For the text-containing cell, return its midpoint in (X, Y) coordinate format. 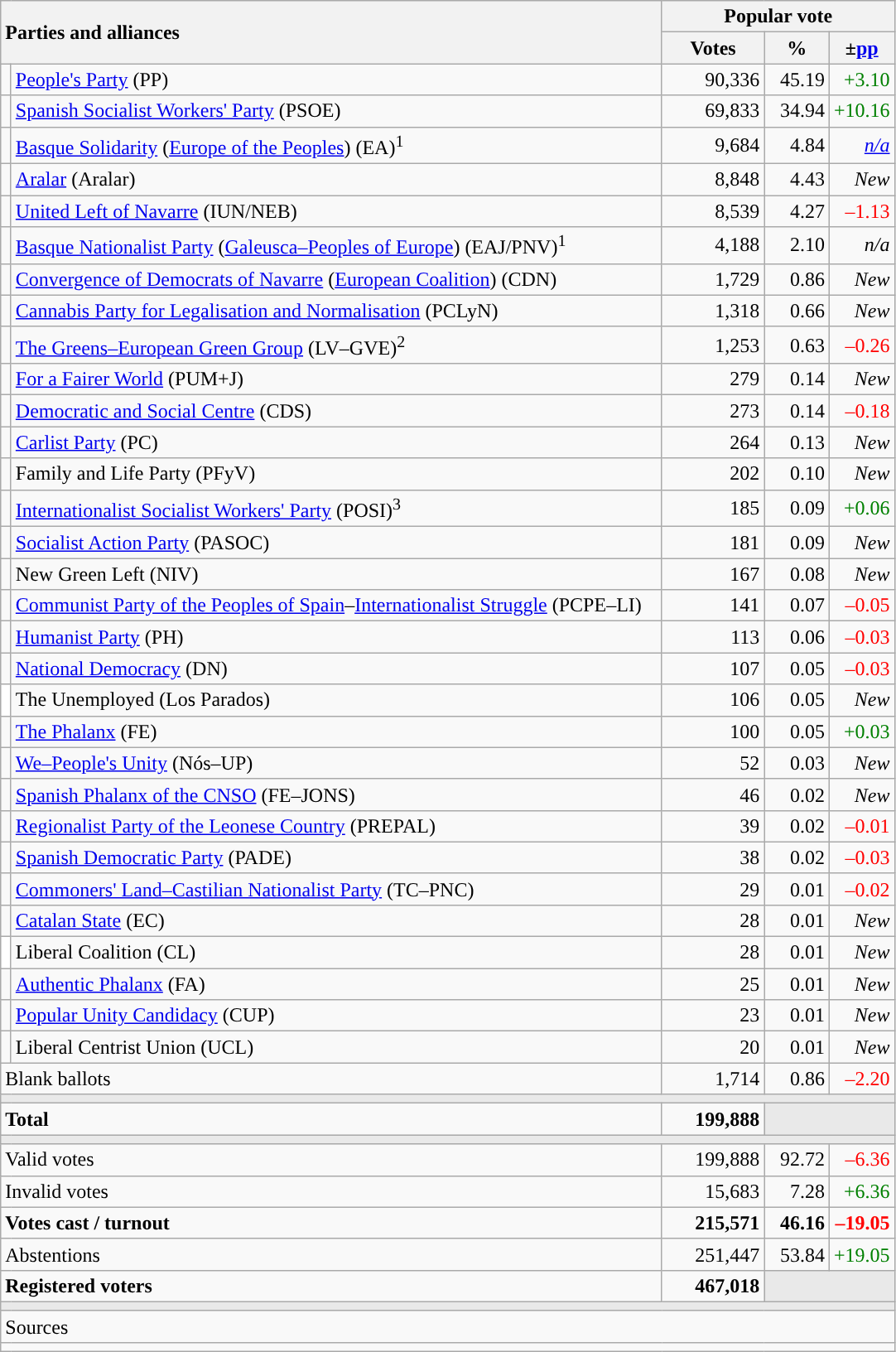
–0.05 (861, 606)
4.84 (797, 146)
20 (713, 1047)
Aralar (Aralar) (336, 180)
Abstentions (331, 1254)
1,318 (713, 311)
8,848 (713, 180)
Parties and alliances (331, 32)
–0.26 (861, 345)
Catalan State (EC) (336, 920)
Basque Nationalist Party (Galeusca–Peoples of Europe) (EAJ/PNV)1 (336, 245)
52 (713, 763)
0.10 (797, 474)
0.06 (797, 637)
8,539 (713, 211)
Votes cast / turnout (331, 1223)
7.28 (797, 1191)
New Green Left (NIV) (336, 574)
People's Party (PP) (336, 80)
+0.06 (861, 509)
Popular Unity Candidacy (CUP) (336, 1016)
29 (713, 889)
+6.36 (861, 1191)
0.07 (797, 606)
Blank ballots (331, 1079)
The Phalanx (FE) (336, 732)
4.27 (797, 211)
–0.02 (861, 889)
Spanish Phalanx of the CNSO (FE–JONS) (336, 794)
–0.18 (861, 411)
Cannabis Party for Legalisation and Normalisation (PCLyN) (336, 311)
Regionalist Party of the Leonese Country (PREPAL) (336, 826)
Liberal Centrist Union (UCL) (336, 1047)
1,253 (713, 345)
Authentic Phalanx (FA) (336, 984)
+3.10 (861, 80)
We–People's Unity (Nós–UP) (336, 763)
Democratic and Social Centre (CDS) (336, 411)
1,714 (713, 1079)
Popular vote (778, 17)
+0.03 (861, 732)
202 (713, 474)
0.13 (797, 442)
For a Fairer World (PUM+J) (336, 379)
106 (713, 700)
+19.05 (861, 1254)
Internationalist Socialist Workers' Party (POSI)3 (336, 509)
United Left of Navarre (IUN/NEB) (336, 211)
185 (713, 509)
–6.36 (861, 1160)
The Greens–European Green Group (LV–GVE)2 (336, 345)
45.19 (797, 80)
141 (713, 606)
69,833 (713, 111)
The Unemployed (Los Parados) (336, 700)
15,683 (713, 1191)
–2.20 (861, 1079)
Family and Life Party (PFyV) (336, 474)
% (797, 48)
Commoners' Land–Castilian Nationalist Party (TC–PNC) (336, 889)
113 (713, 637)
–19.05 (861, 1223)
Registered voters (331, 1286)
Socialist Action Party (PASOC) (336, 543)
0.08 (797, 574)
Carlist Party (PC) (336, 442)
Valid votes (331, 1160)
Basque Solidarity (Europe of the Peoples) (EA)1 (336, 146)
279 (713, 379)
181 (713, 543)
+10.16 (861, 111)
Spanish Democratic Party (PADE) (336, 857)
Spanish Socialist Workers' Party (PSOE) (336, 111)
46 (713, 794)
Convergence of Democrats of Navarre (European Coalition) (CDN) (336, 279)
2.10 (797, 245)
4.43 (797, 180)
100 (713, 732)
Sources (447, 1326)
Votes (713, 48)
0.03 (797, 763)
±pp (861, 48)
Communist Party of the Peoples of Spain–Internationalist Struggle (PCPE–LI) (336, 606)
167 (713, 574)
Total (331, 1119)
–1.13 (861, 211)
–0.01 (861, 826)
4,188 (713, 245)
264 (713, 442)
1,729 (713, 279)
53.84 (797, 1254)
9,684 (713, 146)
0.63 (797, 345)
273 (713, 411)
92.72 (797, 1160)
107 (713, 669)
46.16 (797, 1223)
Humanist Party (PH) (336, 637)
Liberal Coalition (CL) (336, 953)
90,336 (713, 80)
215,571 (713, 1223)
39 (713, 826)
34.94 (797, 111)
0.66 (797, 311)
23 (713, 1016)
25 (713, 984)
Invalid votes (331, 1191)
251,447 (713, 1254)
467,018 (713, 1286)
National Democracy (DN) (336, 669)
38 (713, 857)
